Determine the (x, y) coordinate at the center of the cell enclosing the given text.  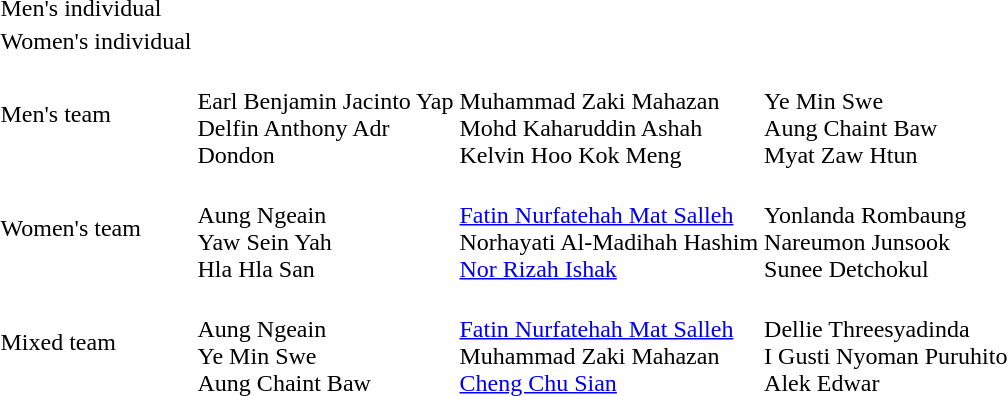
Muhammad Zaki MahazanMohd Kaharuddin AshahKelvin Hoo Kok Meng (609, 114)
Earl Benjamin Jacinto YapDelfin Anthony AdrDondon (326, 114)
Fatin Nurfatehah Mat SallehNorhayati Al-Madihah HashimNor Rizah Ishak (609, 228)
Aung NgeainYaw Sein YahHla Hla San (326, 228)
